Output the (X, Y) coordinate of the center of the cell containing the given text.  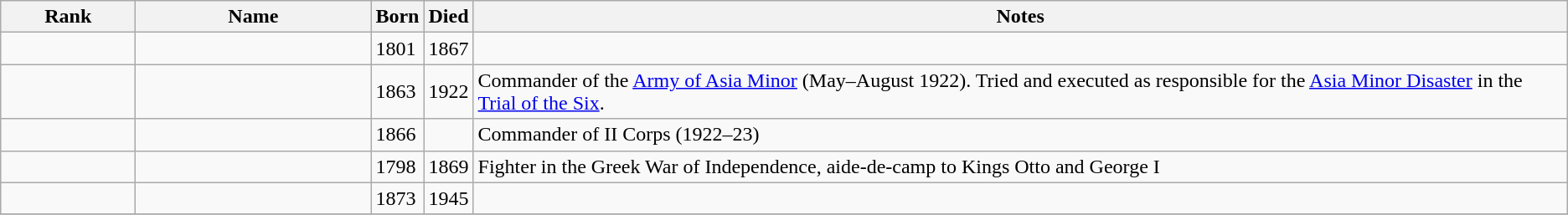
1922 (449, 92)
Fighter in the Greek War of Independence, aide-de-camp to Kings Otto and George I (1020, 166)
1798 (397, 166)
1867 (449, 49)
1801 (397, 49)
1866 (397, 135)
Commander of the Army of Asia Minor (May–August 1922). Tried and executed as responsible for the Asia Minor Disaster in the Trial of the Six. (1020, 92)
1869 (449, 166)
Rank (69, 17)
1945 (449, 198)
1873 (397, 198)
Notes (1020, 17)
Commander of II Corps (1922–23) (1020, 135)
Name (253, 17)
Born (397, 17)
1863 (397, 92)
Died (449, 17)
